Return [X, Y] of the center of cell containing provided text 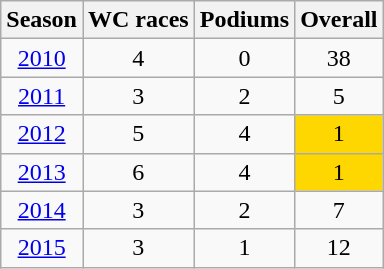
2014 [42, 210]
0 [244, 58]
6 [138, 172]
2015 [42, 248]
7 [339, 210]
2012 [42, 134]
2013 [42, 172]
38 [339, 58]
12 [339, 248]
2010 [42, 58]
Podiums [244, 20]
2011 [42, 96]
Overall [339, 20]
WC races [138, 20]
Season [42, 20]
